Return (x, y) of the center of cell containing provided text 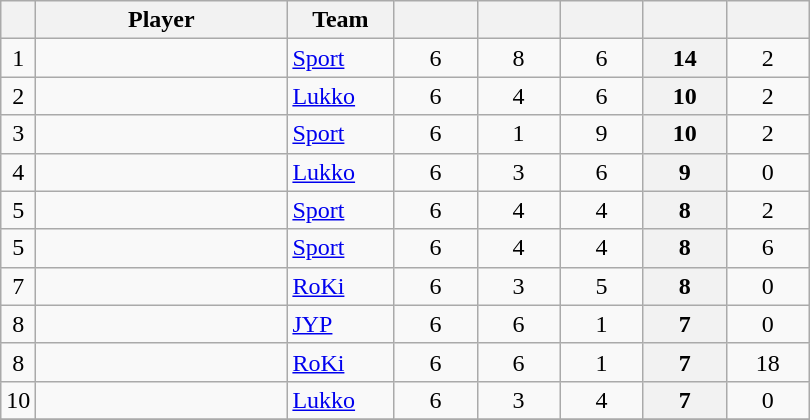
Player (162, 20)
14 (684, 58)
Team (340, 20)
JYP (340, 324)
18 (768, 362)
